From the cell containing the given text, extract its center point as [X, Y] coordinate. 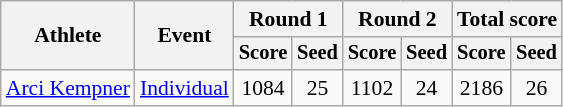
Arci Kempner [68, 88]
24 [426, 88]
2186 [482, 88]
Round 1 [288, 19]
Total score [507, 19]
1084 [263, 88]
1102 [372, 88]
25 [318, 88]
Individual [184, 88]
Round 2 [398, 19]
Athlete [68, 36]
26 [536, 88]
Event [184, 36]
